From the cell containing the given text, extract its center point as [X, Y] coordinate. 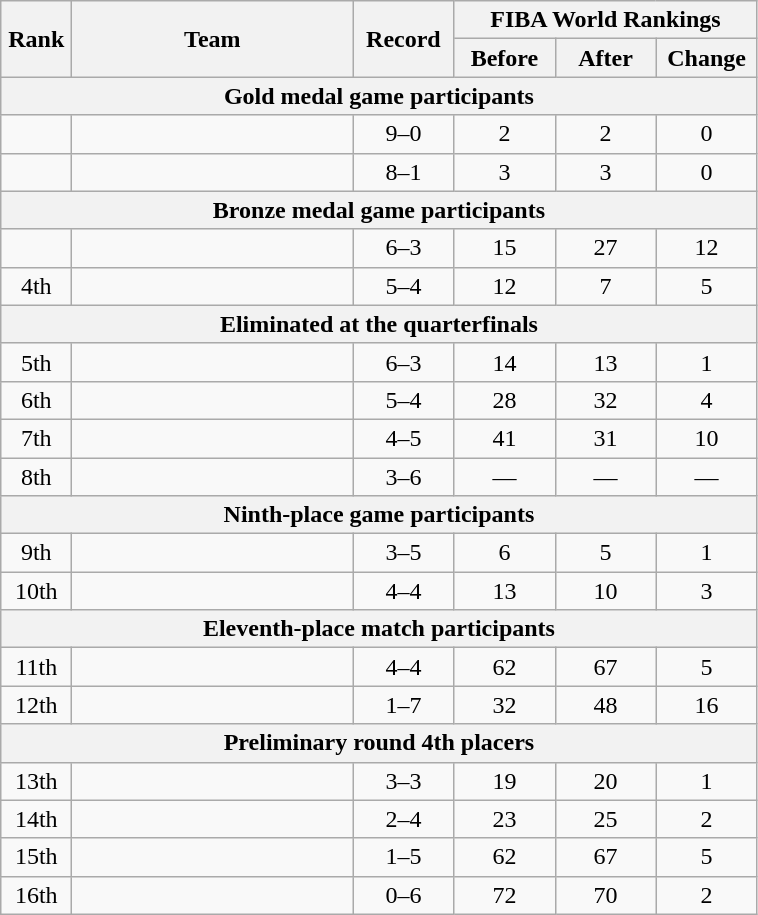
19 [504, 781]
Record [404, 39]
14 [504, 362]
Preliminary round 4th placers [379, 743]
After [606, 58]
41 [504, 438]
72 [504, 895]
16 [706, 705]
8th [36, 477]
10th [36, 591]
4–5 [404, 438]
3–5 [404, 553]
16th [36, 895]
8–1 [404, 172]
20 [606, 781]
Eliminated at the quarterfinals [379, 324]
Eleventh-place match participants [379, 629]
3–6 [404, 477]
1–7 [404, 705]
15 [504, 248]
Team [212, 39]
Change [706, 58]
Ninth-place game participants [379, 515]
0–6 [404, 895]
48 [606, 705]
15th [36, 857]
25 [606, 819]
Rank [36, 39]
23 [504, 819]
12th [36, 705]
3–3 [404, 781]
31 [606, 438]
6th [36, 400]
6 [504, 553]
4 [706, 400]
Bronze medal game participants [379, 210]
Gold medal game participants [379, 96]
28 [504, 400]
1–5 [404, 857]
5th [36, 362]
27 [606, 248]
70 [606, 895]
13th [36, 781]
11th [36, 667]
9th [36, 553]
FIBA World Rankings [606, 20]
2–4 [404, 819]
9–0 [404, 134]
7 [606, 286]
7th [36, 438]
14th [36, 819]
4th [36, 286]
Before [504, 58]
